Detect which cell encompasses the target text, then output its (X, Y) center coordinate. 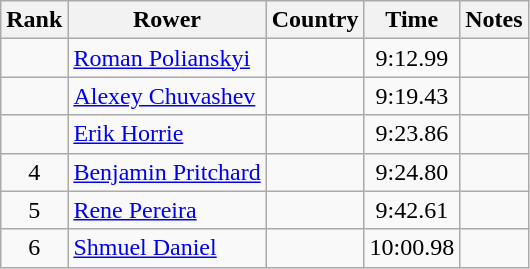
Erik Horrie (167, 134)
Roman Polianskyi (167, 58)
4 (34, 172)
6 (34, 248)
Notes (494, 20)
9:12.99 (412, 58)
Alexey Chuvashev (167, 96)
Country (315, 20)
9:23.86 (412, 134)
Shmuel Daniel (167, 248)
5 (34, 210)
9:24.80 (412, 172)
9:42.61 (412, 210)
Benjamin Pritchard (167, 172)
9:19.43 (412, 96)
Rene Pereira (167, 210)
Rower (167, 20)
Rank (34, 20)
Time (412, 20)
10:00.98 (412, 248)
